Identify which cell holds the provided text, then report its (x, y) central coordinate. 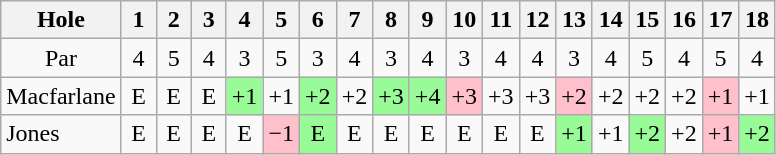
9 (428, 20)
12 (538, 20)
+4 (428, 96)
2 (174, 20)
18 (758, 20)
−1 (282, 134)
Par (61, 58)
Jones (61, 134)
10 (464, 20)
16 (684, 20)
8 (392, 20)
1 (138, 20)
7 (354, 20)
15 (648, 20)
11 (502, 20)
Macfarlane (61, 96)
17 (720, 20)
6 (318, 20)
Hole (61, 20)
14 (610, 20)
13 (574, 20)
